Find where the given text appears and provide that cell's center as (X, Y) coordinate. 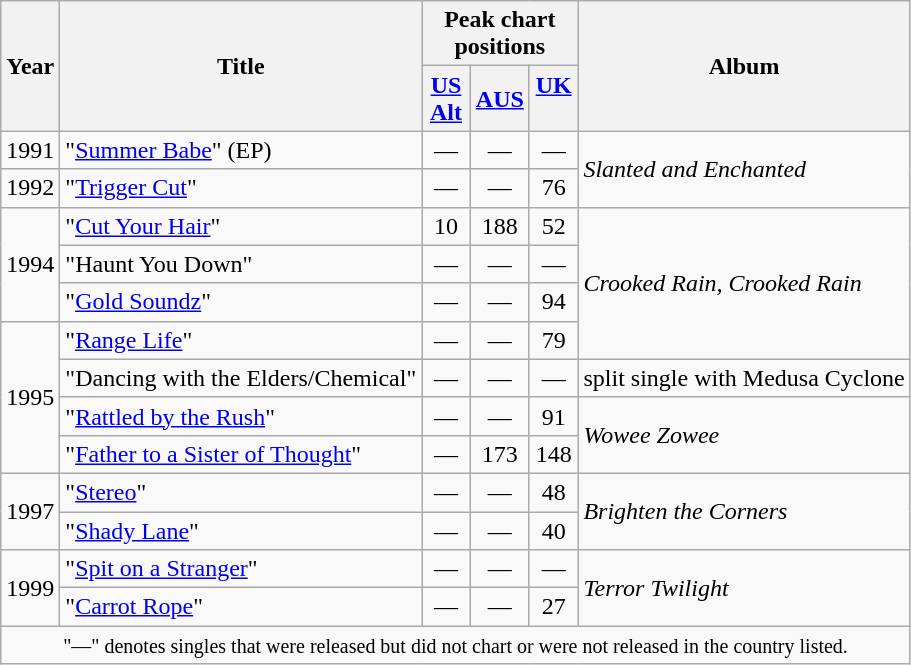
"Shady Lane" (241, 531)
"Gold Soundz" (241, 302)
USAlt (446, 98)
1992 (30, 188)
173 (500, 454)
"Spit on a Stranger" (241, 569)
76 (554, 188)
1991 (30, 150)
"Dancing with the Elders/Chemical" (241, 378)
91 (554, 416)
Brighten the Corners (744, 511)
AUS (500, 98)
1994 (30, 264)
27 (554, 607)
"Rattled by the Rush" (241, 416)
"Haunt You Down" (241, 264)
"Range Life" (241, 340)
40 (554, 531)
Peak chart positions (500, 34)
10 (446, 226)
148 (554, 454)
1997 (30, 511)
Terror Twilight (744, 588)
1999 (30, 588)
"Carrot Rope" (241, 607)
"Father to a Sister of Thought" (241, 454)
"Summer Babe" (EP) (241, 150)
Year (30, 66)
Title (241, 66)
Slanted and Enchanted (744, 169)
Wowee Zowee (744, 435)
79 (554, 340)
48 (554, 492)
Crooked Rain, Crooked Rain (744, 283)
1995 (30, 397)
188 (500, 226)
94 (554, 302)
"Stereo" (241, 492)
"—" denotes singles that were released but did not chart or were not released in the country listed. (456, 645)
Album (744, 66)
52 (554, 226)
UK (554, 98)
"Cut Your Hair" (241, 226)
"Trigger Cut" (241, 188)
split single with Medusa Cyclone (744, 378)
